Return (X, Y) of the center of cell containing provided text 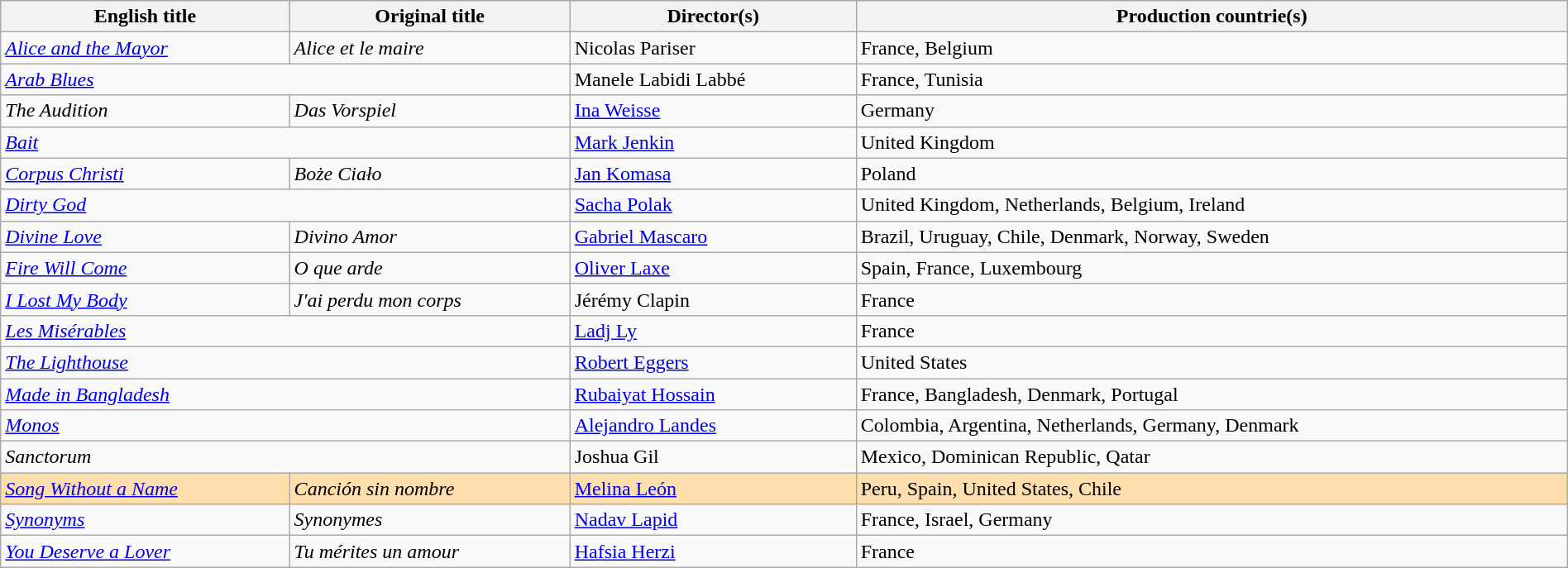
Production countrie(s) (1212, 17)
The Audition (146, 111)
Poland (1212, 174)
Sacha Polak (713, 205)
Mark Jenkin (713, 142)
Dirty God (285, 205)
Jérémy Clapin (713, 299)
Alice et le maire (430, 48)
Nicolas Pariser (713, 48)
Manele Labidi Labbé (713, 79)
Germany (1212, 111)
France, Israel, Germany (1212, 520)
Original title (430, 17)
United States (1212, 362)
Peru, Spain, United States, Chile (1212, 489)
Gabriel Mascaro (713, 236)
Synonyms (146, 520)
France, Bangladesh, Denmark, Portugal (1212, 394)
Les Misérables (285, 331)
Spain, France, Luxembourg (1212, 268)
Arab Blues (285, 79)
Boże Ciało (430, 174)
Monos (285, 426)
Song Without a Name (146, 489)
Jan Komasa (713, 174)
You Deserve a Lover (146, 551)
Alejandro Landes (713, 426)
Director(s) (713, 17)
Divine Love (146, 236)
Ladj Ly (713, 331)
Alice and the Mayor (146, 48)
Made in Bangladesh (285, 394)
United Kingdom (1212, 142)
Mexico, Dominican Republic, Qatar (1212, 457)
Tu mérites un amour (430, 551)
The Lighthouse (285, 362)
Corpus Christi (146, 174)
I Lost My Body (146, 299)
Hafsia Herzi (713, 551)
Melina León (713, 489)
Divino Amor (430, 236)
Fire Will Come (146, 268)
J'ai perdu mon corps (430, 299)
Oliver Laxe (713, 268)
France, Belgium (1212, 48)
O que arde (430, 268)
Rubaiyat Hossain (713, 394)
Synonymes (430, 520)
Sanctorum (285, 457)
Ina Weisse (713, 111)
United Kingdom, Netherlands, Belgium, Ireland (1212, 205)
Bait (285, 142)
English title (146, 17)
Colombia, Argentina, Netherlands, Germany, Denmark (1212, 426)
France, Tunisia (1212, 79)
Das Vorspiel (430, 111)
Joshua Gil (713, 457)
Nadav Lapid (713, 520)
Canción sin nombre (430, 489)
Brazil, Uruguay, Chile, Denmark, Norway, Sweden (1212, 236)
Robert Eggers (713, 362)
